Return (x, y) of the center of cell containing provided text 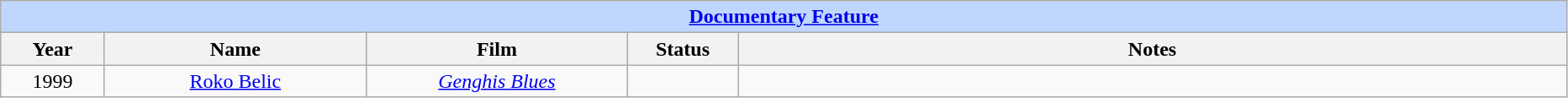
Genghis Blues (496, 81)
Documentary Feature (784, 17)
Notes (1153, 49)
Roko Belic (235, 81)
Year (53, 49)
Status (683, 49)
Name (235, 49)
1999 (53, 81)
Film (496, 49)
